Provide the (x, y) coordinate of the cell's center where the given text is located.  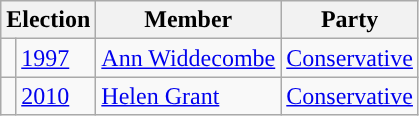
Member (188, 20)
2010 (56, 96)
1997 (56, 58)
Party (350, 20)
Election (48, 20)
Ann Widdecombe (188, 58)
Helen Grant (188, 96)
